From the cell containing the given text, extract its center point as (x, y) coordinate. 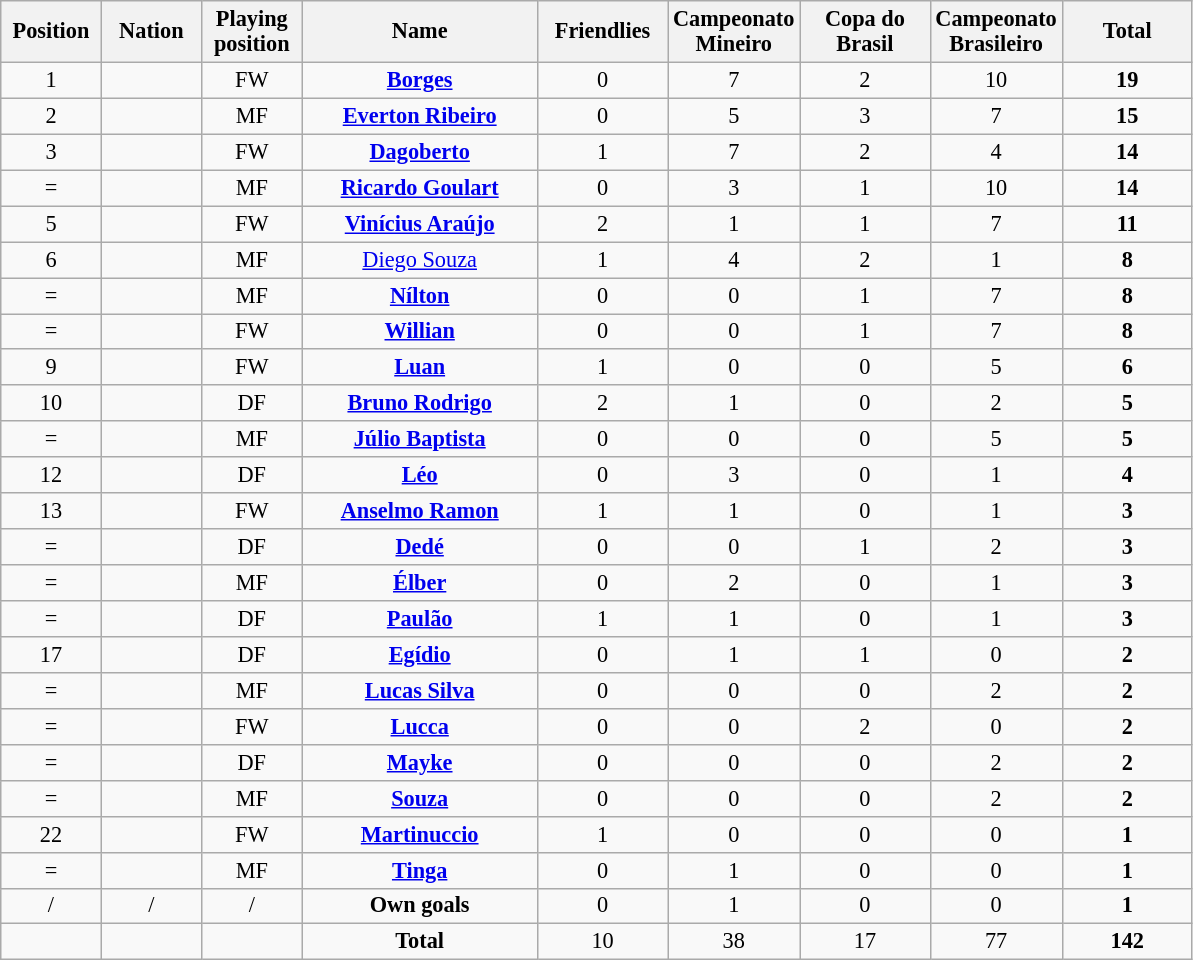
Playing position (252, 32)
Campeonato Mineiro (734, 32)
Friendlies (602, 32)
142 (1127, 942)
Júlio Baptista (420, 439)
Position (51, 32)
12 (51, 475)
13 (51, 511)
Paulão (420, 619)
Everton Ribeiro (420, 116)
Nation (151, 32)
15 (1127, 116)
Lucca (420, 726)
Own goals (420, 906)
Tinga (420, 870)
Élber (420, 583)
Dedé (420, 547)
77 (996, 942)
Nílton (420, 295)
19 (1127, 80)
Vinícius Araújo (420, 224)
9 (51, 367)
Copa do Brasil (865, 32)
Borges (420, 80)
Willian (420, 331)
Ricardo Goulart (420, 188)
Martinuccio (420, 834)
22 (51, 834)
Name (420, 32)
Mayke (420, 762)
Anselmo Ramon (420, 511)
Diego Souza (420, 260)
11 (1127, 224)
Egídio (420, 655)
38 (734, 942)
Dagoberto (420, 152)
Léo (420, 475)
Lucas Silva (420, 690)
Luan (420, 367)
Campeonato Brasileiro (996, 32)
Souza (420, 798)
Bruno Rodrigo (420, 403)
